Find where the given text appears and provide that cell's center as (x, y) coordinate. 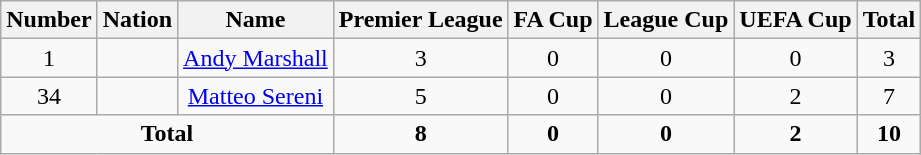
Name (256, 20)
UEFA Cup (796, 20)
5 (420, 96)
34 (49, 96)
Matteo Sereni (256, 96)
League Cup (666, 20)
8 (420, 134)
10 (889, 134)
Nation (137, 20)
Number (49, 20)
Andy Marshall (256, 58)
1 (49, 58)
Premier League (420, 20)
FA Cup (553, 20)
7 (889, 96)
